Return [x, y] of the center of cell containing provided text 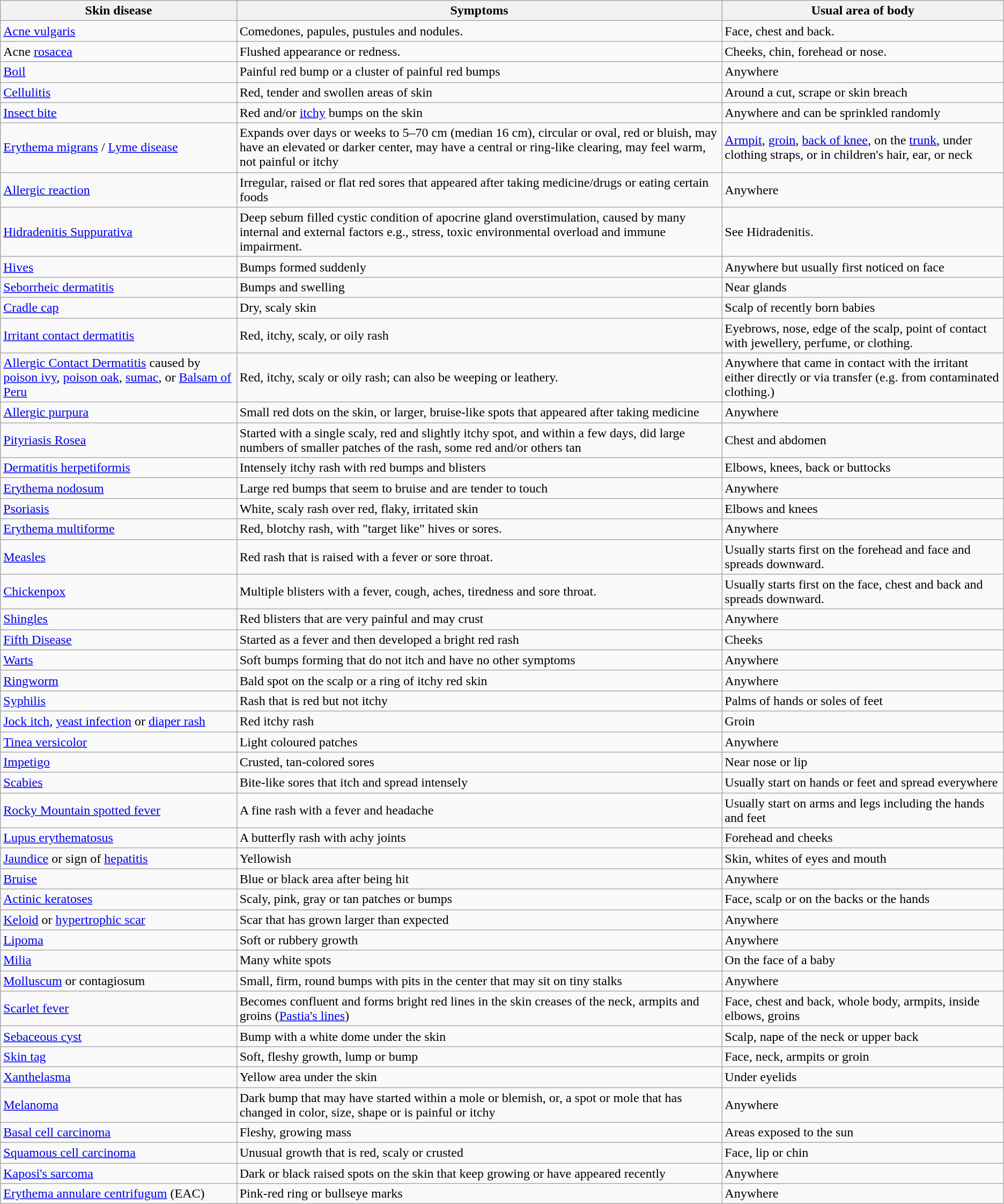
Jaundice or sign of hepatitis [119, 858]
Near nose or lip [862, 762]
Cellulitis [119, 92]
Basal cell carcinoma [119, 1133]
Flushed appearance or redness. [479, 52]
Face, chest and back. [862, 31]
Xanthelasma [119, 1077]
Symptoms [479, 11]
Melanoma [119, 1104]
Kaposi's sarcoma [119, 1173]
Fleshy, growing mass [479, 1133]
Hidradenitis Suppurativa [119, 232]
Becomes confluent and forms bright red lines in the skin creases of the neck, armpits and groins (Pastia's lines) [479, 1009]
Yellow area under the skin [479, 1077]
Skin, whites of eyes and mouth [862, 858]
See Hidradenitis. [862, 232]
Acne vulgaris [119, 31]
Rash that is red but not itchy [479, 701]
Yellowish [479, 858]
A butterfly rash with achy joints [479, 838]
Bumps formed suddenly [479, 267]
Erythema migrans / Lyme disease [119, 148]
Face, chest and back, whole body, armpits, inside elbows, groins [862, 1009]
Face, scalp or on the backs or the hands [862, 899]
Dark bump that may have started within a mole or blemish, or, a spot or mole that has changed in color, size, shape or is painful or itchy [479, 1104]
Red, itchy, scaly, or oily rash [479, 335]
Usually starts first on the face, chest and back and spreads downward. [862, 591]
Cheeks [862, 640]
Scaly, pink, gray or tan patches or bumps [479, 899]
Anywhere but usually first noticed on face [862, 267]
Anywhere and can be sprinkled randomly [862, 113]
Face, lip or chin [862, 1153]
Eyebrows, nose, edge of the scalp, point of contact with jewellery, perfume, or clothing. [862, 335]
Pityriasis Rosea [119, 440]
Shingles [119, 619]
Cheeks, chin, forehead or nose. [862, 52]
Armpit, groin, back of knee, on the trunk, under clothing straps, or in children's hair, ear, or neck [862, 148]
Chest and abdomen [862, 440]
Scalp, nape of the neck or upper back [862, 1036]
Red, itchy, scaly or oily rash; can also be weeping or leathery. [479, 378]
Red, blotchy rash, with "target like" hives or sores. [479, 529]
Scabies [119, 783]
Unusual growth that is red, scaly or crusted [479, 1153]
Cradle cap [119, 307]
Lupus erythematosus [119, 838]
Scar that has grown larger than expected [479, 920]
Large red bumps that seem to bruise and are tender to touch [479, 488]
Soft, fleshy growth, lump or bump [479, 1056]
Near glands [862, 287]
A fine rash with a fever and headache [479, 810]
Bite-like sores that itch and spread intensely [479, 783]
Measles [119, 557]
Fifth Disease [119, 640]
Rocky Mountain spotted fever [119, 810]
Soft or rubbery growth [479, 940]
Dark or black raised spots on the skin that keep growing or have appeared recently [479, 1173]
Light coloured patches [479, 742]
Scarlet fever [119, 1009]
Bumps and swelling [479, 287]
Red, tender and swollen areas of skin [479, 92]
Insect bite [119, 113]
White, scaly rash over red, flaky, irritated skin [479, 509]
Bump with a white dome under the skin [479, 1036]
Sebaceous cyst [119, 1036]
Elbows, knees, back or buttocks [862, 468]
Started as a fever and then developed a bright red rash [479, 640]
Blue or black area after being hit [479, 879]
Allergic Contact Dermatitis caused by poison ivy, poison oak, sumac, or Balsam of Peru [119, 378]
Around a cut, scrape or skin breach [862, 92]
Elbows and knees [862, 509]
Seborrheic dermatitis [119, 287]
Milia [119, 960]
Ringworm [119, 680]
Acne rosacea [119, 52]
Small, firm, round bumps with pits in the center that may sit on tiny stalks [479, 981]
Dry, scaly skin [479, 307]
Allergic reaction [119, 190]
Allergic purpura [119, 413]
Red itchy rash [479, 721]
Molluscum or contagiosum [119, 981]
On the face of a baby [862, 960]
Warts [119, 660]
Small red dots on the skin, or larger, bruise-like spots that appeared after taking medicine [479, 413]
Anywhere that came in contact with the irritant either directly or via transfer (e.g. from contaminated clothing.) [862, 378]
Many white spots [479, 960]
Lipoma [119, 940]
Comedones, papules, pustules and nodules. [479, 31]
Painful red bump or a cluster of painful red bumps [479, 72]
Tinea versicolor [119, 742]
Red blisters that are very painful and may crust [479, 619]
Usual area of body [862, 11]
Scalp of recently born babies [862, 307]
Erythema nodosum [119, 488]
Erythema annulare centrifugum (EAC) [119, 1194]
Intensely itchy rash with red bumps and blisters [479, 468]
Usually start on arms and legs including the hands and feet [862, 810]
Red and/or itchy bumps on the skin [479, 113]
Usually starts first on the forehead and face and spreads downward. [862, 557]
Dermatitis herpetiformis [119, 468]
Syphilis [119, 701]
Jock itch, yeast infection or diaper rash [119, 721]
Crusted, tan-colored sores [479, 762]
Skin tag [119, 1056]
Irregular, raised or flat red sores that appeared after taking medicine/drugs or eating certain foods [479, 190]
Palms of hands or soles of feet [862, 701]
Boil [119, 72]
Bald spot on the scalp or a ring of itchy red skin [479, 680]
Face, neck, armpits or groin [862, 1056]
Forehead and cheeks [862, 838]
Impetigo [119, 762]
Red rash that is raised with a fever or sore throat. [479, 557]
Multiple blisters with a fever, cough, aches, tiredness and sore throat. [479, 591]
Areas exposed to the sun [862, 1133]
Squamous cell carcinoma [119, 1153]
Soft bumps forming that do not itch and have no other symptoms [479, 660]
Chickenpox [119, 591]
Hives [119, 267]
Psoriasis [119, 509]
Erythema multiforme [119, 529]
Bruise [119, 879]
Keloid or hypertrophic scar [119, 920]
Skin disease [119, 11]
Under eyelids [862, 1077]
Groin [862, 721]
Actinic keratoses [119, 899]
Usually start on hands or feet and spread everywhere [862, 783]
Pink-red ring or bullseye marks [479, 1194]
Irritant contact dermatitis [119, 335]
